Return [x, y] of the center of cell containing provided text 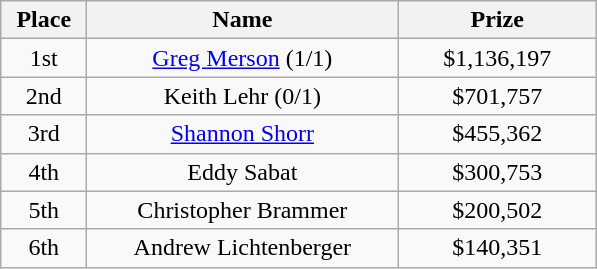
$455,362 [498, 134]
Keith Lehr (0/1) [242, 96]
3rd [44, 134]
1st [44, 58]
$300,753 [498, 172]
$140,351 [498, 248]
$200,502 [498, 210]
Eddy Sabat [242, 172]
Prize [498, 20]
Christopher Brammer [242, 210]
Greg Merson (1/1) [242, 58]
6th [44, 248]
Shannon Shorr [242, 134]
$1,136,197 [498, 58]
4th [44, 172]
Place [44, 20]
Name [242, 20]
5th [44, 210]
Andrew Lichtenberger [242, 248]
2nd [44, 96]
$701,757 [498, 96]
